Detect which cell encompasses the target text, then output its [X, Y] center coordinate. 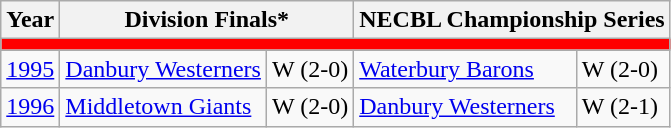
W (2-1) [623, 107]
NECBL Championship Series [512, 20]
Year [30, 20]
Waterbury Barons [465, 69]
1996 [30, 107]
1995 [30, 69]
Middletown Giants [164, 107]
Division Finals* [207, 20]
